Determine the [x, y] coordinate at the center of the cell enclosing the given text.  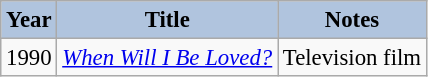
When Will I Be Loved? [168, 58]
Television film [352, 58]
Notes [352, 20]
Year [29, 20]
1990 [29, 58]
Title [168, 20]
